For the text-containing cell, return its midpoint in [x, y] coordinate format. 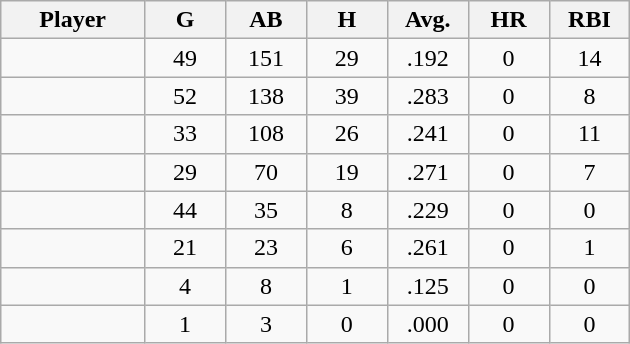
19 [346, 172]
.241 [428, 134]
.261 [428, 248]
14 [590, 58]
35 [266, 210]
52 [186, 96]
HR [508, 20]
49 [186, 58]
6 [346, 248]
108 [266, 134]
G [186, 20]
44 [186, 210]
33 [186, 134]
7 [590, 172]
AB [266, 20]
H [346, 20]
21 [186, 248]
23 [266, 248]
11 [590, 134]
.125 [428, 286]
RBI [590, 20]
.000 [428, 324]
138 [266, 96]
Avg. [428, 20]
4 [186, 286]
.192 [428, 58]
.283 [428, 96]
Player [73, 20]
.271 [428, 172]
26 [346, 134]
39 [346, 96]
3 [266, 324]
70 [266, 172]
151 [266, 58]
.229 [428, 210]
